From the cell containing the given text, extract its center point as (X, Y) coordinate. 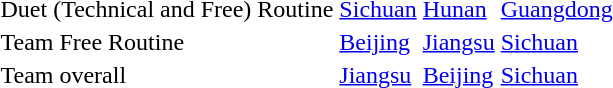
Beijing (378, 42)
Jiangsu (458, 42)
